Determine the (X, Y) coordinate at the center of the cell enclosing the given text.  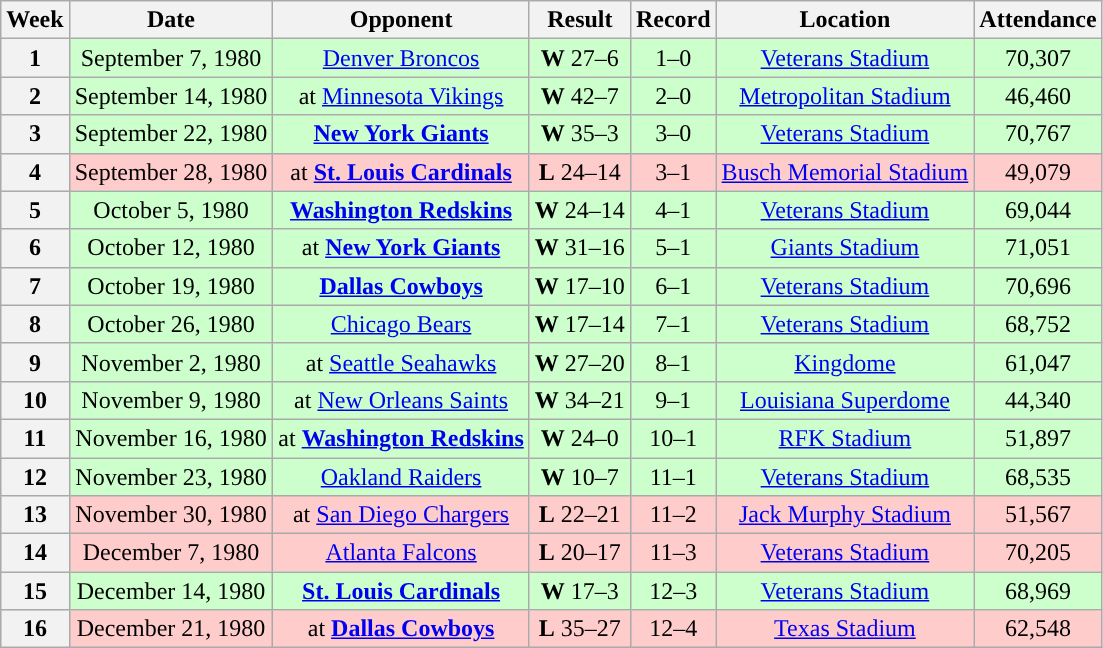
at Minnesota Vikings (401, 96)
3–0 (673, 134)
W 17–14 (580, 324)
4–1 (673, 210)
6–1 (673, 286)
9–1 (673, 400)
at Seattle Seahawks (401, 362)
10–1 (673, 438)
5 (35, 210)
October 5, 1980 (171, 210)
15 (35, 591)
St. Louis Cardinals (401, 591)
Jack Murphy Stadium (845, 515)
8–1 (673, 362)
December 14, 1980 (171, 591)
L 20–17 (580, 553)
at Dallas Cowboys (401, 629)
W 27–6 (580, 58)
7–1 (673, 324)
Giants Stadium (845, 248)
September 28, 1980 (171, 172)
11–2 (673, 515)
44,340 (1038, 400)
Dallas Cowboys (401, 286)
September 22, 1980 (171, 134)
Result (580, 20)
12–3 (673, 591)
Louisiana Superdome (845, 400)
October 19, 1980 (171, 286)
51,567 (1038, 515)
Texas Stadium (845, 629)
W 24–14 (580, 210)
51,897 (1038, 438)
70,767 (1038, 134)
W 35–3 (580, 134)
12–4 (673, 629)
October 26, 1980 (171, 324)
61,047 (1038, 362)
New York Giants (401, 134)
8 (35, 324)
9 (35, 362)
46,460 (1038, 96)
W 24–0 (580, 438)
Attendance (1038, 20)
2–0 (673, 96)
W 34–21 (580, 400)
Kingdome (845, 362)
L 24–14 (580, 172)
10 (35, 400)
12 (35, 477)
December 7, 1980 (171, 553)
3 (35, 134)
RFK Stadium (845, 438)
68,535 (1038, 477)
Oakland Raiders (401, 477)
December 21, 1980 (171, 629)
at New York Giants (401, 248)
5–1 (673, 248)
Washington Redskins (401, 210)
L 35–27 (580, 629)
4 (35, 172)
Busch Memorial Stadium (845, 172)
October 12, 1980 (171, 248)
Opponent (401, 20)
W 31–16 (580, 248)
November 16, 1980 (171, 438)
6 (35, 248)
Atlanta Falcons (401, 553)
69,044 (1038, 210)
11–3 (673, 553)
70,696 (1038, 286)
16 (35, 629)
Metropolitan Stadium (845, 96)
70,307 (1038, 58)
at New Orleans Saints (401, 400)
November 23, 1980 (171, 477)
W 17–3 (580, 591)
November 30, 1980 (171, 515)
at San Diego Chargers (401, 515)
Chicago Bears (401, 324)
11–1 (673, 477)
September 7, 1980 (171, 58)
70,205 (1038, 553)
7 (35, 286)
14 (35, 553)
68,752 (1038, 324)
W 17–10 (580, 286)
Date (171, 20)
September 14, 1980 (171, 96)
71,051 (1038, 248)
Location (845, 20)
W 27–20 (580, 362)
68,969 (1038, 591)
November 2, 1980 (171, 362)
Record (673, 20)
1–0 (673, 58)
November 9, 1980 (171, 400)
13 (35, 515)
49,079 (1038, 172)
W 10–7 (580, 477)
Denver Broncos (401, 58)
62,548 (1038, 629)
at Washington Redskins (401, 438)
at St. Louis Cardinals (401, 172)
2 (35, 96)
W 42–7 (580, 96)
1 (35, 58)
Week (35, 20)
11 (35, 438)
3–1 (673, 172)
L 22–21 (580, 515)
